From the cell containing the given text, extract its center point as (x, y) coordinate. 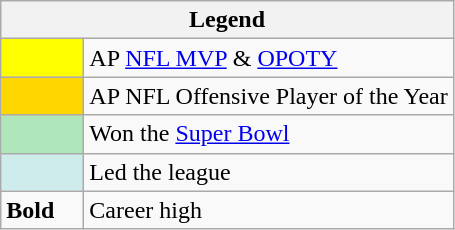
AP NFL MVP & OPOTY (268, 58)
Legend (228, 20)
Won the Super Bowl (268, 134)
Bold (42, 210)
Led the league (268, 172)
AP NFL Offensive Player of the Year (268, 96)
Career high (268, 210)
